Locate the cell with the specified text and output its [X, Y] center coordinate. 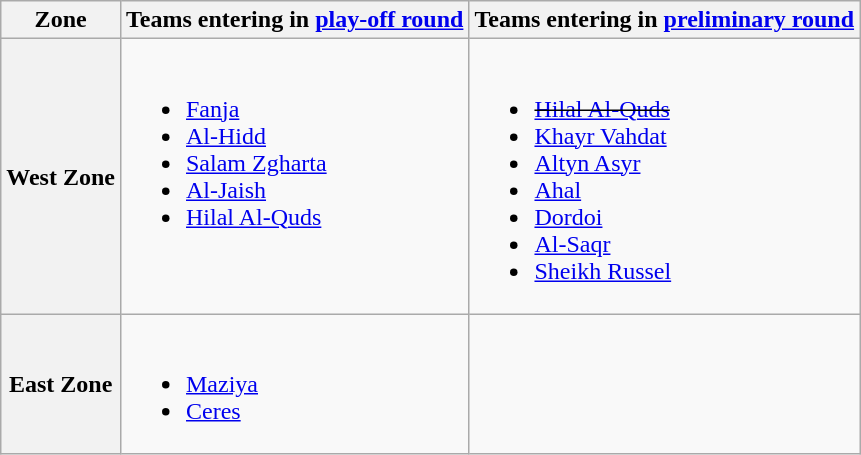
Teams entering in play-off round [294, 20]
East Zone [61, 384]
Teams entering in preliminary round [664, 20]
Zone [61, 20]
Hilal Al-Quds Khayr Vahdat Altyn Asyr Ahal Dordoi Al-Saqr Sheikh Russel [664, 176]
Maziya Ceres [294, 384]
West Zone [61, 176]
Fanja Al-Hidd Salam Zgharta Al-Jaish Hilal Al-Quds [294, 176]
